Identify which cell holds the provided text, then report its [x, y] central coordinate. 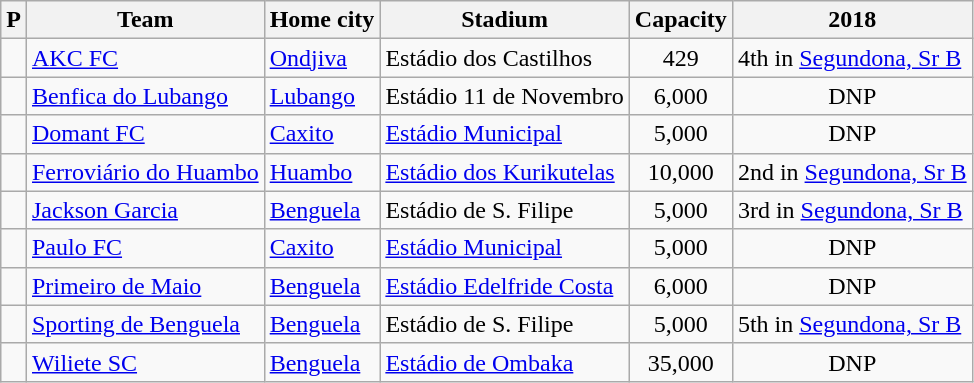
Estádio de Ombaka [504, 362]
5th in Segundona, Sr B [852, 324]
3rd in Segundona, Sr B [852, 210]
Capacity [680, 20]
Team [145, 20]
Paulo FC [145, 248]
AKC FC [145, 58]
Domant FC [145, 134]
Estádio dos Castilhos [504, 58]
Jackson Garcia [145, 210]
Ondjiva [322, 58]
Sporting de Benguela [145, 324]
Benfica do Lubango [145, 96]
10,000 [680, 172]
2nd in Segundona, Sr B [852, 172]
Primeiro de Maio [145, 286]
Ferroviário do Huambo [145, 172]
429 [680, 58]
Estádio 11 de Novembro [504, 96]
P [14, 20]
Estádio Edelfride Costa [504, 286]
Wiliete SC [145, 362]
35,000 [680, 362]
Home city [322, 20]
Huambo [322, 172]
4th in Segundona, Sr B [852, 58]
2018 [852, 20]
Stadium [504, 20]
Estádio dos Kurikutelas [504, 172]
Lubango [322, 96]
